Return [X, Y] of the center of cell containing provided text 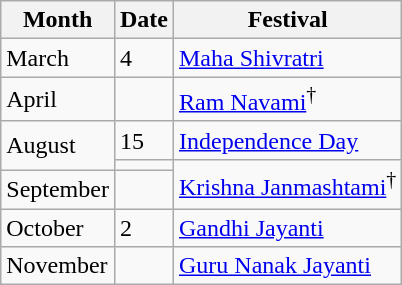
2 [144, 228]
Krishna Janmashtami† [287, 184]
Gandhi Jayanti [287, 228]
October [58, 228]
4 [144, 58]
Guru Nanak Jayanti [287, 266]
March [58, 58]
Festival [287, 20]
September [58, 190]
Date [144, 20]
Month [58, 20]
Independence Day [287, 140]
August [58, 146]
Maha Shivratri [287, 58]
April [58, 100]
15 [144, 140]
Ram Navami† [287, 100]
November [58, 266]
